Return [X, Y] of the center of cell containing provided text 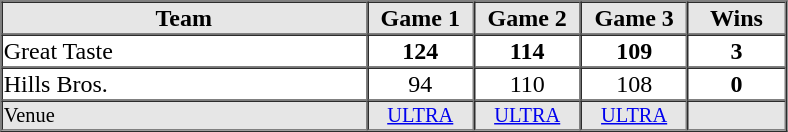
3 [737, 50]
Venue [184, 115]
114 [528, 50]
Game 2 [528, 18]
0 [737, 84]
Hills Bros. [184, 84]
94 [420, 84]
Team [184, 18]
Game 1 [420, 18]
Game 3 [634, 18]
109 [634, 50]
124 [420, 50]
Wins [737, 18]
108 [634, 84]
110 [528, 84]
Great Taste [184, 50]
